Return (X, Y) of the center of cell containing provided text 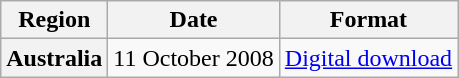
11 October 2008 (194, 58)
Region (54, 20)
Digital download (368, 58)
Australia (54, 58)
Date (194, 20)
Format (368, 20)
